Scan for the cell matching the given text and deliver its (X, Y) coordinate at center. 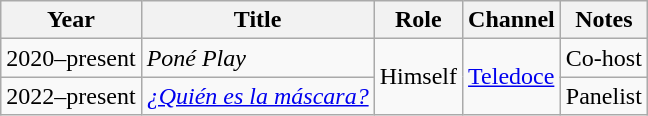
Channel (512, 20)
Himself (418, 77)
Role (418, 20)
¿Quién es la máscara? (258, 96)
2022–present (71, 96)
Co-host (604, 58)
Panelist (604, 96)
Teledoce (512, 77)
2020–present (71, 58)
Title (258, 20)
Notes (604, 20)
Poné Play (258, 58)
Year (71, 20)
